Scan for the cell matching the given text and deliver its [X, Y] coordinate at center. 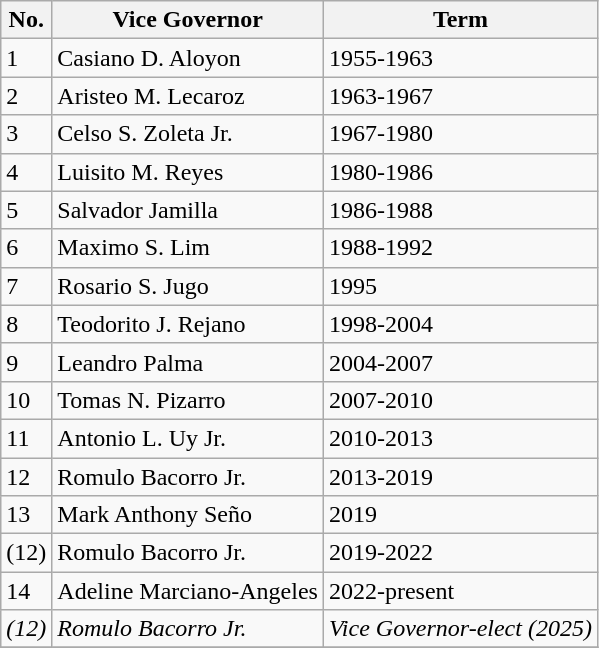
1967-1980 [460, 134]
Antonio L. Uy Jr. [188, 438]
14 [26, 591]
Celso S. Zoleta Jr. [188, 134]
1955-1963 [460, 58]
Term [460, 20]
2 [26, 96]
Vice Governor-elect (2025) [460, 629]
1 [26, 58]
1988-1992 [460, 248]
1986-1988 [460, 210]
Adeline Marciano-Angeles [188, 591]
Vice Governor [188, 20]
9 [26, 362]
Casiano D. Aloyon [188, 58]
Salvador Jamilla [188, 210]
4 [26, 172]
8 [26, 324]
6 [26, 248]
2010-2013 [460, 438]
Mark Anthony Seño [188, 515]
2007-2010 [460, 400]
1995 [460, 286]
Leandro Palma [188, 362]
3 [26, 134]
Maximo S. Lim [188, 248]
12 [26, 477]
2019-2022 [460, 553]
10 [26, 400]
11 [26, 438]
2013-2019 [460, 477]
2019 [460, 515]
2004-2007 [460, 362]
1980-1986 [460, 172]
1963-1967 [460, 96]
7 [26, 286]
Rosario S. Jugo [188, 286]
2022-present [460, 591]
Aristeo M. Lecaroz [188, 96]
No. [26, 20]
5 [26, 210]
Luisito M. Reyes [188, 172]
Teodorito J. Rejano [188, 324]
13 [26, 515]
1998-2004 [460, 324]
Tomas N. Pizarro [188, 400]
